Pinpoint the cell where the given text exists, returning its (X, Y) midpoint coordinate. 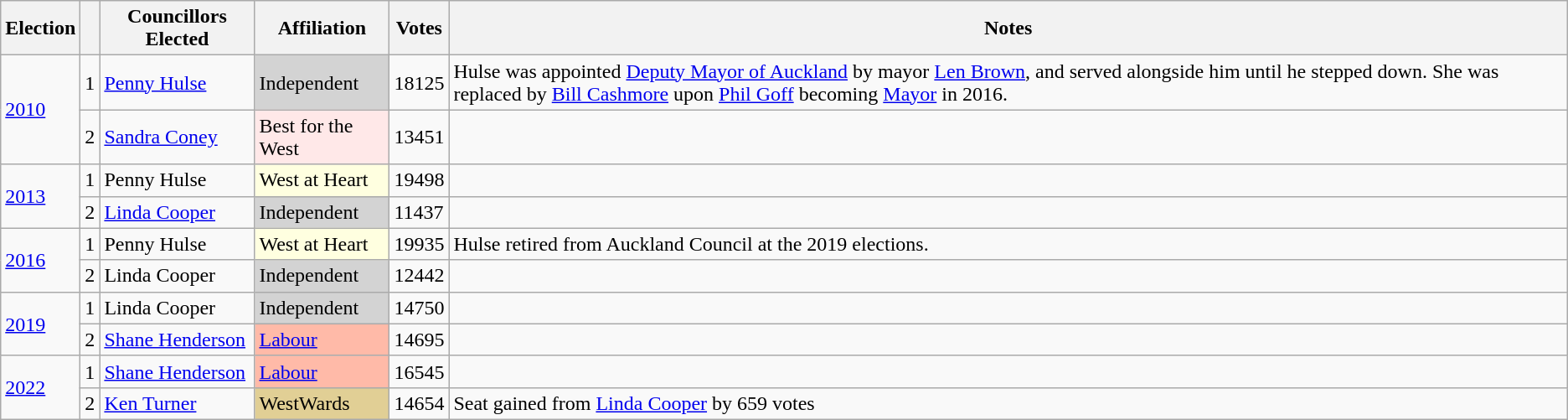
2016 (40, 260)
18125 (419, 82)
Ken Turner (178, 403)
14750 (419, 308)
Councillors Elected (178, 29)
Best for the West (322, 137)
2013 (40, 196)
Hulse retired from Auckland Council at the 2019 elections. (1008, 244)
2022 (40, 387)
2010 (40, 110)
12442 (419, 276)
13451 (419, 137)
Notes (1008, 29)
14654 (419, 403)
11437 (419, 212)
19498 (419, 180)
14695 (419, 340)
2019 (40, 324)
19935 (419, 244)
Seat gained from Linda Cooper by 659 votes (1008, 403)
Election (40, 29)
16545 (419, 371)
Votes (419, 29)
WestWards (322, 403)
Sandra Coney (178, 137)
Affiliation (322, 29)
